Scan for the cell matching the given text and deliver its [x, y] coordinate at center. 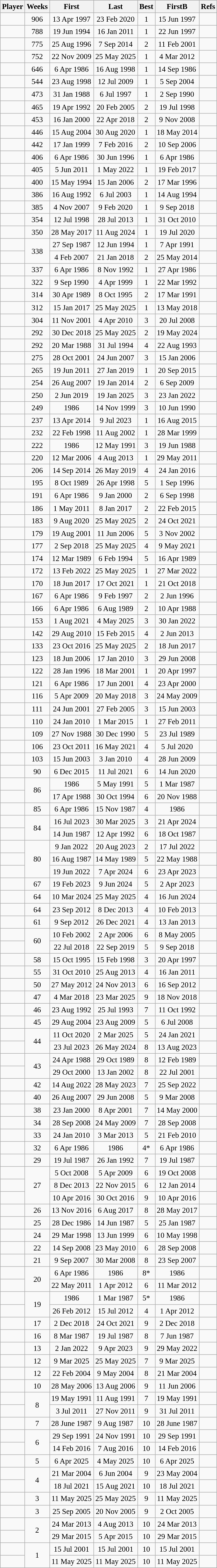
29 Aug 2010 [71, 634]
4 Mar 2012 [177, 57]
7 Jun 1987 [177, 1336]
27 Mar 2022 [177, 571]
7 Apr 2024 [116, 872]
752 [37, 57]
28 Mar 1999 [177, 433]
12 Jun 1994 [116, 245]
30 Mar 2008 [116, 1260]
25 Aug 1996 [71, 44]
646 [37, 69]
177 [37, 546]
8 Oct 1989 [71, 483]
6 Jun 2004 [116, 1474]
11 Aug 2024 [116, 232]
25 May 2014 [177, 257]
25 Sep 2022 [177, 1085]
15 Feb 2015 [116, 634]
15 Jul 2012 [116, 1311]
80 [37, 859]
13 Aug 2023 [177, 1047]
21 [37, 1260]
23 Jul 2023 [71, 1047]
3 Nov 2002 [177, 533]
23 May 2010 [116, 1248]
4 Apr 2010 [116, 320]
Refs [208, 7]
27 May 2012 [71, 985]
1 Mar 2015 [116, 721]
16 Jan 2000 [71, 119]
385 [37, 207]
5 May 1991 [116, 784]
338 [37, 251]
9 Sep 1990 [71, 283]
2 Sep 2018 [71, 546]
13 [37, 1348]
2 Sep 1990 [177, 94]
322 [37, 283]
12 Jan 2014 [177, 1185]
43 [37, 1066]
15 Jan 2017 [71, 308]
27 Nov 1988 [71, 734]
26 Dec 2021 [116, 922]
15 May 1994 [71, 182]
30 Aug 2020 [116, 132]
5 Oct 2008 [71, 1173]
12 Apr 1992 [116, 834]
10 Feb 2013 [177, 910]
23 Apr 2023 [177, 872]
5 Apr 2015 [116, 1536]
55 [37, 972]
40 [37, 1098]
1 May 2022 [116, 170]
473 [37, 94]
6 Jul 2008 [177, 1022]
111 [37, 709]
304 [37, 320]
9 Aug 1987 [116, 1424]
19 Jan 2025 [116, 395]
18 Mar 2001 [116, 671]
26 May 2019 [116, 471]
9 Mar 2008 [177, 1098]
6 Sep 1998 [177, 496]
23 Apr 2000 [177, 684]
27 [37, 1185]
206 [37, 471]
27 Nov 2011 [116, 1411]
30 Dec 1990 [116, 734]
406 [37, 157]
24 Apr 1988 [71, 1060]
14 Aug 2022 [71, 1085]
14 May 2000 [177, 1110]
2 Jun 2019 [71, 395]
5* [146, 1298]
9 Feb 2020 [116, 207]
22 Nov 2015 [116, 1185]
250 [37, 395]
22 Nov 2009 [71, 57]
12 Mar 1989 [71, 558]
19 Oct 2008 [177, 1173]
24 Jun 2001 [71, 709]
110 [37, 721]
26 May 2024 [116, 1047]
30 Jun 1996 [116, 157]
25 Sep 2005 [71, 1511]
15 Feb 1998 [116, 960]
6 Jul 2003 [116, 195]
4 Nov 2007 [71, 207]
23 Sep 2007 [177, 1260]
5 Jun 2011 [71, 170]
27 Feb 2011 [177, 721]
12 Feb 1989 [177, 1060]
275 [37, 358]
11 Aug 2002 [116, 433]
11 Nov 2001 [71, 320]
20 Jul 2008 [177, 320]
28 Jul 2013 [116, 220]
312 [37, 308]
16 Aug 1998 [116, 69]
19 Feb 2017 [177, 170]
174 [37, 558]
8 Jan 2017 [116, 508]
42 [37, 1085]
179 [37, 533]
67 [37, 884]
20 Feb 2005 [116, 107]
16 Aug 1987 [71, 859]
10 Apr 1988 [177, 608]
31 Jul 2011 [177, 1411]
9 Jan 2022 [71, 847]
31 Jul 1994 [116, 345]
15 Aug 2021 [116, 1486]
22 Feb 2004 [71, 1374]
17 Jan 1999 [71, 144]
30 Oct 2016 [116, 1198]
2 Mar 2025 [116, 1035]
6 Aug 2017 [116, 1210]
7 Feb 2016 [116, 144]
24 Nov 1991 [116, 1436]
249 [37, 408]
9 Apr 2023 [116, 1348]
23 Jul 1989 [177, 734]
3 Jan 2010 [116, 759]
28 Jan 1996 [71, 671]
5 Sep 2004 [177, 82]
7 Sep 2014 [116, 44]
232 [37, 433]
13 Jan 2013 [177, 922]
153 [37, 621]
23 Feb 2020 [116, 19]
6 Aug 1989 [116, 608]
34 [37, 1123]
14 May 1989 [116, 859]
15 Nov 1987 [116, 809]
29 Oct 1989 [116, 1060]
544 [37, 82]
122 [37, 671]
26 Feb 2012 [71, 1311]
19 Jun 2022 [71, 872]
61 [37, 922]
2 Jan 2022 [71, 1348]
13 Feb 2022 [71, 571]
21 Apr 2024 [177, 822]
28 Dec 1986 [71, 1223]
23 Aug 1998 [71, 82]
386 [37, 195]
106 [37, 746]
7 Apr 1991 [177, 245]
38 [37, 1110]
4* [146, 1148]
9 Sep 2012 [71, 922]
6 Jul 1997 [116, 94]
9 Jul 2023 [116, 421]
15 Aug 2004 [71, 132]
22 Feb 2015 [177, 508]
14 Sep 1986 [177, 69]
17 [37, 1323]
23 Mar 2025 [116, 997]
16 Jun 2024 [177, 897]
442 [37, 144]
12 Jul 2009 [116, 82]
22 Aug 1993 [177, 345]
23 May 2004 [177, 1474]
9 Aug 2020 [71, 521]
15 Oct 1995 [71, 960]
6 Feb 1994 [116, 558]
16 Aug 1992 [71, 195]
19 Jun 2011 [71, 370]
85 [37, 809]
20 May 2018 [116, 696]
3 Mar 2013 [116, 1135]
23 Jan 2022 [177, 395]
Best [146, 7]
12 Mar 2006 [71, 458]
19 Jan 2014 [116, 383]
22 [37, 1248]
337 [37, 270]
13 Aug 2006 [116, 1386]
133 [37, 646]
16 Apr 1989 [177, 558]
24 Nov 2013 [116, 985]
4 Feb 2007 [71, 257]
29 Aug 2004 [71, 1022]
10 Jun 1990 [177, 408]
9 Feb 1997 [116, 596]
84 [37, 828]
23 Jan 2000 [71, 1110]
8* [146, 1273]
90 [37, 771]
788 [37, 32]
17 Mar 1991 [177, 295]
8 May 2005 [177, 935]
8 Apr 2001 [116, 1110]
19 Jun 1988 [177, 446]
26 [37, 1210]
446 [37, 132]
10 May 1998 [177, 1235]
142 [37, 634]
6 Dec 2015 [71, 771]
13 Jun 1999 [116, 1235]
3 Jul 2011 [71, 1411]
20 Sep 2015 [177, 370]
109 [37, 734]
23 Oct 2011 [71, 746]
50 [37, 985]
28 Oct 2001 [71, 358]
17 Jul 2022 [177, 847]
26 Jan 1992 [116, 1160]
16 [37, 1336]
24 Jan 2016 [177, 471]
186 [37, 508]
906 [37, 19]
86 [37, 791]
9 May 2021 [177, 546]
28 Jun 2009 [177, 759]
Weeks [37, 7]
15 Jun 1997 [177, 19]
10 Feb 2002 [71, 935]
32 [37, 1148]
405 [37, 170]
13 Nov 2016 [71, 1210]
191 [37, 496]
11 Mar 2012 [177, 1286]
8 Nov 1992 [116, 270]
11 Aug 1991 [116, 1399]
22 Jun 1997 [177, 32]
314 [37, 295]
21 Oct 2018 [177, 583]
Player [13, 7]
27 Sep 1987 [71, 245]
30 Dec 2018 [71, 333]
17 Apr 1988 [71, 797]
First [71, 7]
17 Jan 2010 [116, 659]
18 Oct 1987 [177, 834]
23 Aug 1992 [71, 1010]
2 Apr 2023 [177, 884]
167 [37, 596]
1 Aug 2021 [71, 621]
775 [37, 44]
13 Apr 2014 [71, 421]
16 Jul 2023 [71, 822]
9 Sep 2007 [71, 1260]
17 Jun 2001 [116, 684]
27 Feb 2005 [116, 709]
30 Oct 1994 [116, 797]
45 [37, 1022]
18 Jun 2006 [71, 659]
20 Nov 1988 [177, 797]
25 Jan 1987 [177, 1223]
1 Sep 1996 [177, 483]
265 [37, 370]
22 May 2011 [71, 1286]
19 Jul 1998 [177, 107]
21 Feb 2010 [177, 1135]
172 [37, 571]
350 [37, 232]
19 Feb 2023 [71, 884]
13 May 2018 [177, 308]
9 May 2004 [116, 1374]
116 [37, 696]
8 Oct 1995 [116, 295]
46 [37, 1010]
16 Aug 2015 [177, 421]
22 Feb 1998 [71, 433]
26 Apr 1998 [116, 483]
9 Nov 2008 [177, 119]
58 [37, 960]
12 May 1991 [116, 446]
453 [37, 119]
17 Mar 1996 [177, 182]
103 [37, 759]
28 May 2023 [116, 1085]
21 Jan 2018 [116, 257]
Last [116, 7]
2 Jun 2013 [177, 634]
166 [37, 608]
183 [37, 521]
24 Jun 2007 [116, 358]
8 Mar 1987 [71, 1336]
22 Mar 1992 [177, 283]
20 Mar 1988 [71, 345]
24 Jan 2021 [177, 1035]
400 [37, 182]
4 Apr 1999 [116, 283]
25 [37, 1223]
121 [37, 684]
11 Feb 2001 [177, 44]
33 [37, 1135]
13 Apr 1997 [71, 19]
7 Aug 2016 [116, 1449]
2 Jun 1996 [177, 596]
23 Oct 2016 [71, 646]
18 May 2014 [177, 132]
25 Aug 2013 [116, 972]
22 May 1988 [177, 859]
29 Mar 1998 [71, 1235]
254 [37, 383]
23 Sep 2012 [71, 910]
10 Sep 2006 [177, 144]
222 [37, 446]
27 Jan 2019 [116, 370]
14 Jun 2020 [177, 771]
12 Jul 1998 [71, 220]
22 Apr 2018 [116, 119]
11 Oct 2020 [71, 1035]
19 Jul 2020 [177, 232]
22 Jul 2018 [71, 947]
13 Jan 2002 [116, 1072]
24 [37, 1235]
465 [37, 107]
25 Jul 1993 [116, 1010]
20 [37, 1279]
9 Jan 2000 [116, 496]
20 Aug 2023 [116, 847]
237 [37, 421]
22 Sep 2019 [116, 947]
29 May 2011 [177, 458]
29 May 2022 [177, 1348]
19 [37, 1304]
27 Apr 1986 [177, 270]
11 Jul 2021 [116, 771]
6 Sep 2009 [177, 383]
28 May 2006 [71, 1386]
195 [37, 483]
9 Jun 2024 [116, 884]
29 Oct 2000 [71, 1072]
19 Jun 1994 [71, 32]
20 Nov 2005 [116, 1511]
30 Apr 1989 [71, 295]
11 Oct 1992 [177, 1010]
1 May 2011 [71, 508]
19 Apr 1992 [71, 107]
14 Sep 2014 [71, 471]
31 Jan 1988 [71, 94]
14 Nov 1999 [116, 408]
19 May 2024 [177, 333]
23 Aug 2009 [116, 1022]
30 Jan 2022 [177, 621]
29 [37, 1160]
18 Nov 2018 [177, 997]
14 Sep 2008 [71, 1248]
2 Oct 2005 [177, 1511]
30 Mar 2025 [116, 822]
4 Mar 2018 [71, 997]
123 [37, 659]
47 [37, 997]
354 [37, 220]
14 Aug 1994 [177, 195]
220 [37, 458]
16 Sep 2012 [177, 985]
44 [37, 1041]
10 Mar 2024 [71, 897]
2 Apr 2006 [116, 935]
60 [37, 941]
16 May 2021 [116, 746]
5 Jul 2020 [177, 746]
17 Oct 2021 [116, 583]
22 Jul 2001 [177, 1072]
19 Aug 2001 [71, 533]
FirstB [177, 7]
170 [37, 583]
